Determine the [X, Y] coordinate at the center of the cell enclosing the given text.  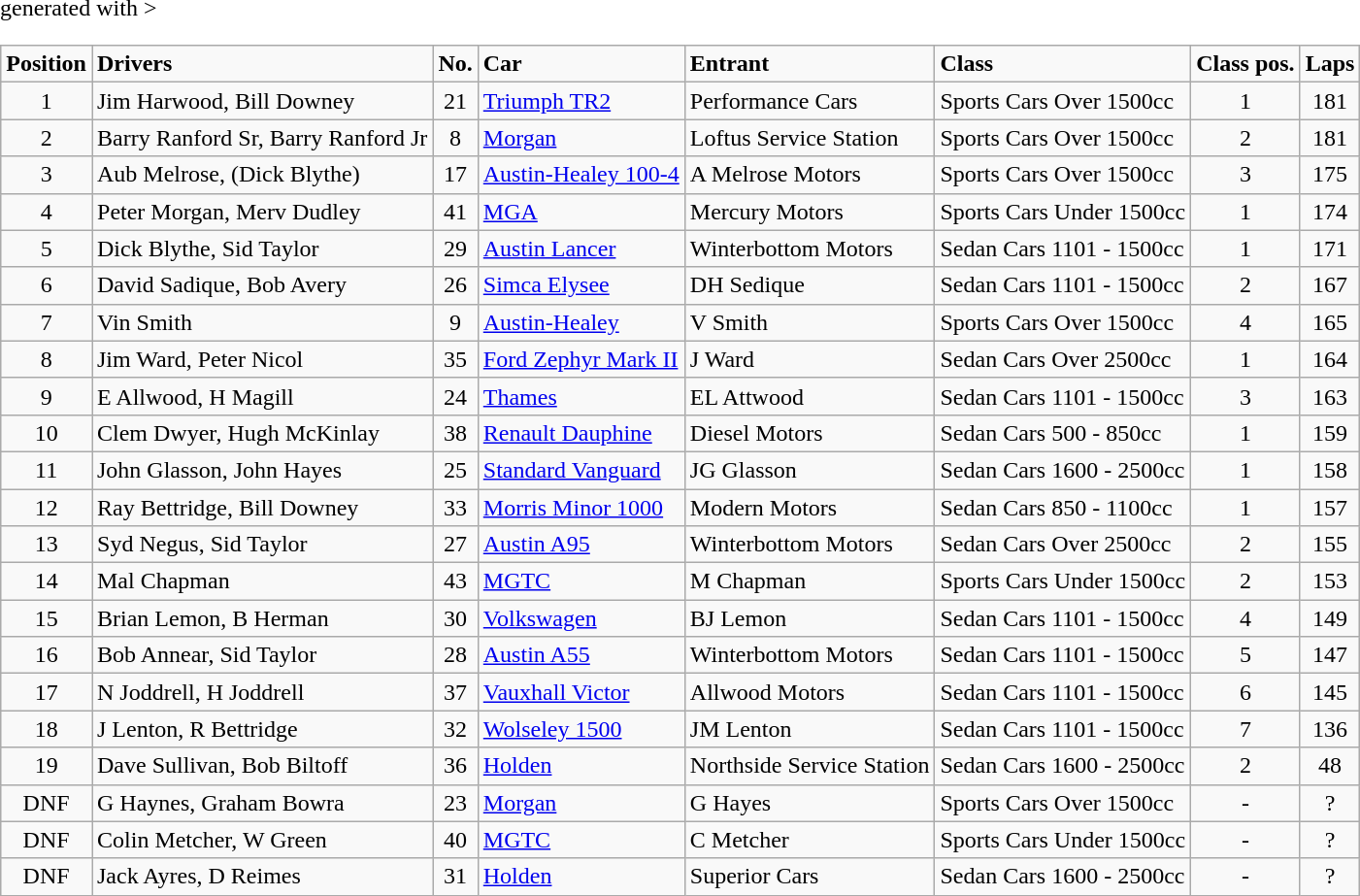
37 [455, 692]
167 [1330, 285]
Volkswagen [580, 618]
Triumph TR2 [580, 101]
Car [580, 64]
43 [455, 581]
MGA [580, 212]
171 [1330, 249]
38 [455, 433]
J Ward [810, 359]
J Lenton, R Bettridge [262, 729]
Ray Bettridge, Bill Downey [262, 508]
Thames [580, 396]
25 [455, 470]
33 [455, 508]
31 [455, 877]
Sedan Cars 850 - 1100cc [1063, 508]
Class [1063, 64]
BJ Lemon [810, 618]
Mal Chapman [262, 581]
Drivers [262, 64]
Brian Lemon, B Herman [262, 618]
28 [455, 655]
Laps [1330, 64]
36 [455, 766]
C Metcher [810, 840]
164 [1330, 359]
Northside Service Station [810, 766]
Dave Sullivan, Bob Biltoff [262, 766]
Bob Annear, Sid Taylor [262, 655]
40 [455, 840]
174 [1330, 212]
Barry Ranford Sr, Barry Ranford Jr [262, 138]
Austin-Healey 100-4 [580, 175]
G Hayes [810, 803]
A Melrose Motors [810, 175]
David Sadique, Bob Avery [262, 285]
Aub Melrose, (Dick Blythe) [262, 175]
No. [455, 64]
149 [1330, 618]
EL Attwood [810, 396]
165 [1330, 322]
Position [47, 64]
Jack Ayres, D Reimes [262, 877]
Austin A55 [580, 655]
155 [1330, 545]
Modern Motors [810, 508]
DH Sedique [810, 285]
Renault Dauphine [580, 433]
Standard Vanguard [580, 470]
Superior Cars [810, 877]
147 [1330, 655]
Entrant [810, 64]
24 [455, 396]
Austin A95 [580, 545]
136 [1330, 729]
M Chapman [810, 581]
35 [455, 359]
159 [1330, 433]
JG Glasson [810, 470]
Wolseley 1500 [580, 729]
32 [455, 729]
16 [47, 655]
Diesel Motors [810, 433]
153 [1330, 581]
JM Lenton [810, 729]
G Haynes, Graham Bowra [262, 803]
26 [455, 285]
41 [455, 212]
Vauxhall Victor [580, 692]
30 [455, 618]
145 [1330, 692]
13 [47, 545]
Mercury Motors [810, 212]
175 [1330, 175]
18 [47, 729]
Austin Lancer [580, 249]
48 [1330, 766]
Morris Minor 1000 [580, 508]
Allwood Motors [810, 692]
Colin Metcher, W Green [262, 840]
Simca Elysee [580, 285]
Peter Morgan, Merv Dudley [262, 212]
Syd Negus, Sid Taylor [262, 545]
E Allwood, H Magill [262, 396]
14 [47, 581]
Class pos. [1245, 64]
Clem Dwyer, Hugh McKinlay [262, 433]
Loftus Service Station [810, 138]
23 [455, 803]
12 [47, 508]
158 [1330, 470]
Dick Blythe, Sid Taylor [262, 249]
Ford Zephyr Mark II [580, 359]
157 [1330, 508]
29 [455, 249]
Sedan Cars 500 - 850cc [1063, 433]
11 [47, 470]
Performance Cars [810, 101]
Vin Smith [262, 322]
19 [47, 766]
27 [455, 545]
V Smith [810, 322]
21 [455, 101]
15 [47, 618]
Jim Harwood, Bill Downey [262, 101]
John Glasson, John Hayes [262, 470]
163 [1330, 396]
Jim Ward, Peter Nicol [262, 359]
N Joddrell, H Joddrell [262, 692]
Austin-Healey [580, 322]
10 [47, 433]
